Detect which cell encompasses the target text, then output its (X, Y) center coordinate. 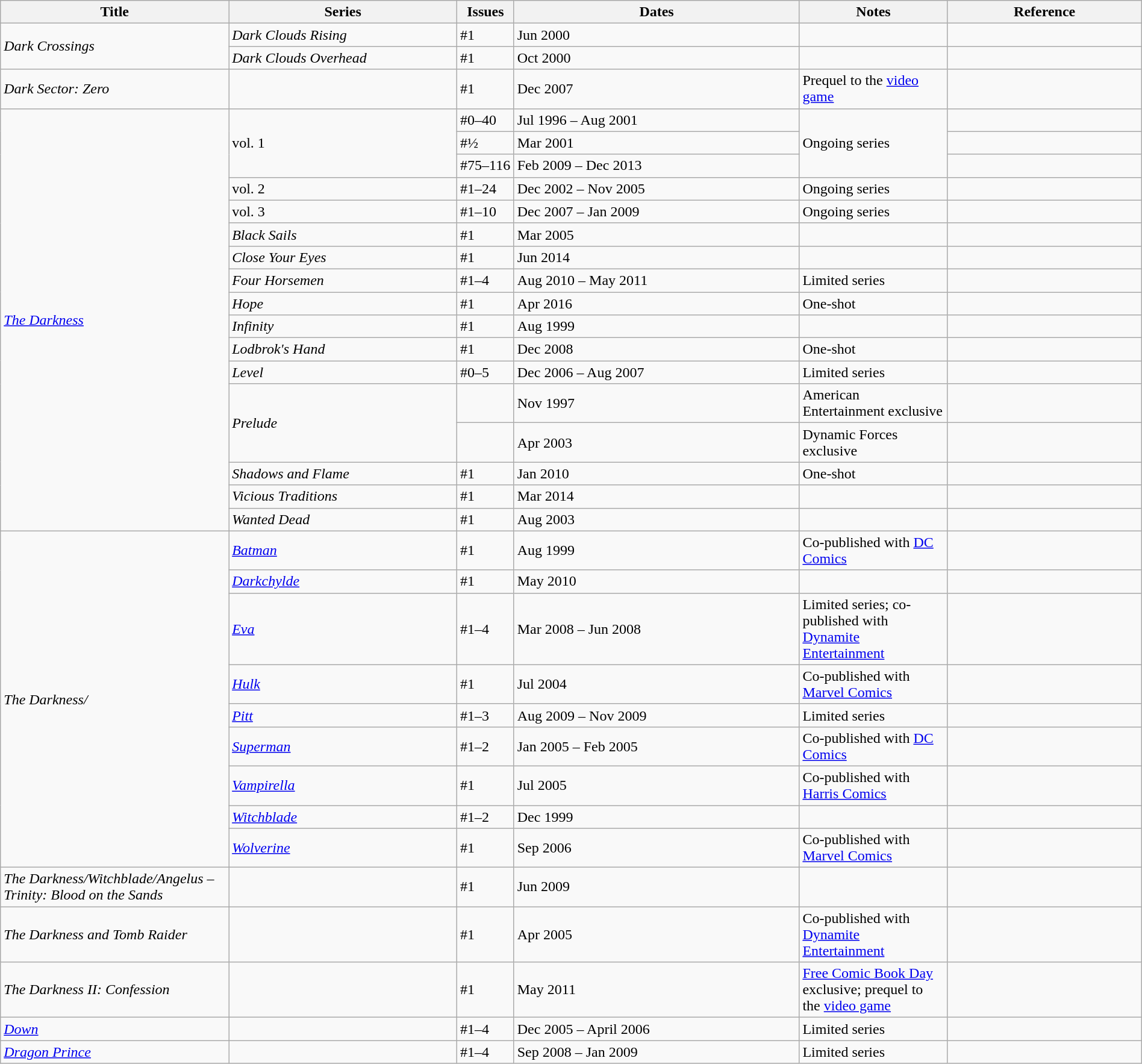
May 2010 (657, 581)
Dragon Prince (114, 1052)
Limited series; co-published with Dynamite Entertainment (873, 629)
Co-published with Dynamite Entertainment (873, 934)
Eva (343, 629)
#1–3 (485, 715)
#0–5 (485, 372)
Four Horsemen (343, 280)
Dec 2002 – Nov 2005 (657, 189)
#75–116 (485, 166)
Prelude (343, 423)
Jan 2005 – Feb 2005 (657, 746)
The Darkness II: Confession (114, 990)
Apr 2003 (657, 442)
Dec 2006 – Aug 2007 (657, 372)
Jan 2010 (657, 474)
Oct 2000 (657, 58)
Dark Clouds Rising (343, 35)
Level (343, 372)
Apr 2016 (657, 303)
Dec 2005 – April 2006 (657, 1029)
Jul 2005 (657, 786)
Aug 2009 – Nov 2009 (657, 715)
The Darkness and Tomb Raider (114, 934)
Hulk (343, 684)
Black Sails (343, 234)
Mar 2001 (657, 143)
Dec 2007 (657, 89)
Free Comic Book Day exclusive; prequel to the video game (873, 990)
Mar 2005 (657, 234)
#1–10 (485, 211)
Feb 2009 – Dec 2013 (657, 166)
The Darkness/ (114, 699)
Title (114, 12)
Close Your Eyes (343, 257)
American Entertainment exclusive (873, 404)
#½ (485, 143)
Dark Crossings (114, 46)
Nov 1997 (657, 404)
Down (114, 1029)
Dec 2007 – Jan 2009 (657, 211)
Mar 2008 – Jun 2008 (657, 629)
Co-published with Harris Comics (873, 786)
Dark Clouds Overhead (343, 58)
Aug 2003 (657, 519)
Lodbrok's Hand (343, 349)
Sep 2006 (657, 848)
Reference (1044, 12)
Series (343, 12)
Apr 2005 (657, 934)
Dec 2008 (657, 349)
Sep 2008 – Jan 2009 (657, 1052)
Notes (873, 12)
vol. 3 (343, 211)
Vampirella (343, 786)
#1–24 (485, 189)
Issues (485, 12)
Jul 1996 – Aug 2001 (657, 120)
Hope (343, 303)
Jun 2000 (657, 35)
Jun 2014 (657, 257)
#0–40 (485, 120)
Jul 2004 (657, 684)
Prequel to the video game (873, 89)
Wolverine (343, 848)
Infinity (343, 327)
The Darkness/Witchblade/Angelus – Trinity: Blood on the Sands (114, 887)
Darkchylde (343, 581)
May 2011 (657, 990)
Aug 2010 – May 2011 (657, 280)
Batman (343, 551)
The Darkness (114, 319)
Wanted Dead (343, 519)
Dates (657, 12)
Mar 2014 (657, 496)
Pitt (343, 715)
Witchblade (343, 816)
Vicious Traditions (343, 496)
Dark Sector: Zero (114, 89)
Superman (343, 746)
Jun 2009 (657, 887)
vol. 2 (343, 189)
Shadows and Flame (343, 474)
vol. 1 (343, 143)
Dec 1999 (657, 816)
Dynamic Forces exclusive (873, 442)
